Determine the (X, Y) coordinate at the center of the cell enclosing the given text.  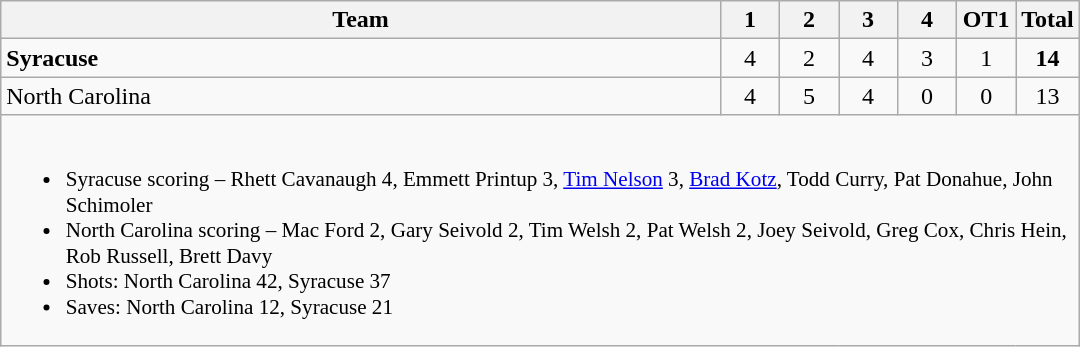
North Carolina (361, 96)
OT1 (986, 20)
Total (1048, 20)
14 (1048, 58)
Team (361, 20)
13 (1048, 96)
5 (808, 96)
Syracuse (361, 58)
